Output the (x, y) coordinate of the center of the cell containing the given text.  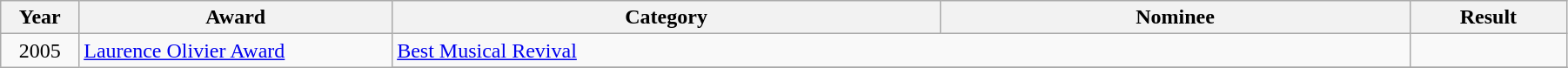
Laurence Olivier Award (236, 51)
Year (40, 17)
Result (1488, 17)
Best Musical Revival (901, 51)
Category (667, 17)
Nominee (1176, 17)
Award (236, 17)
2005 (40, 51)
